Extract the (X, Y) coordinate from the center of the cell holding the provided text.  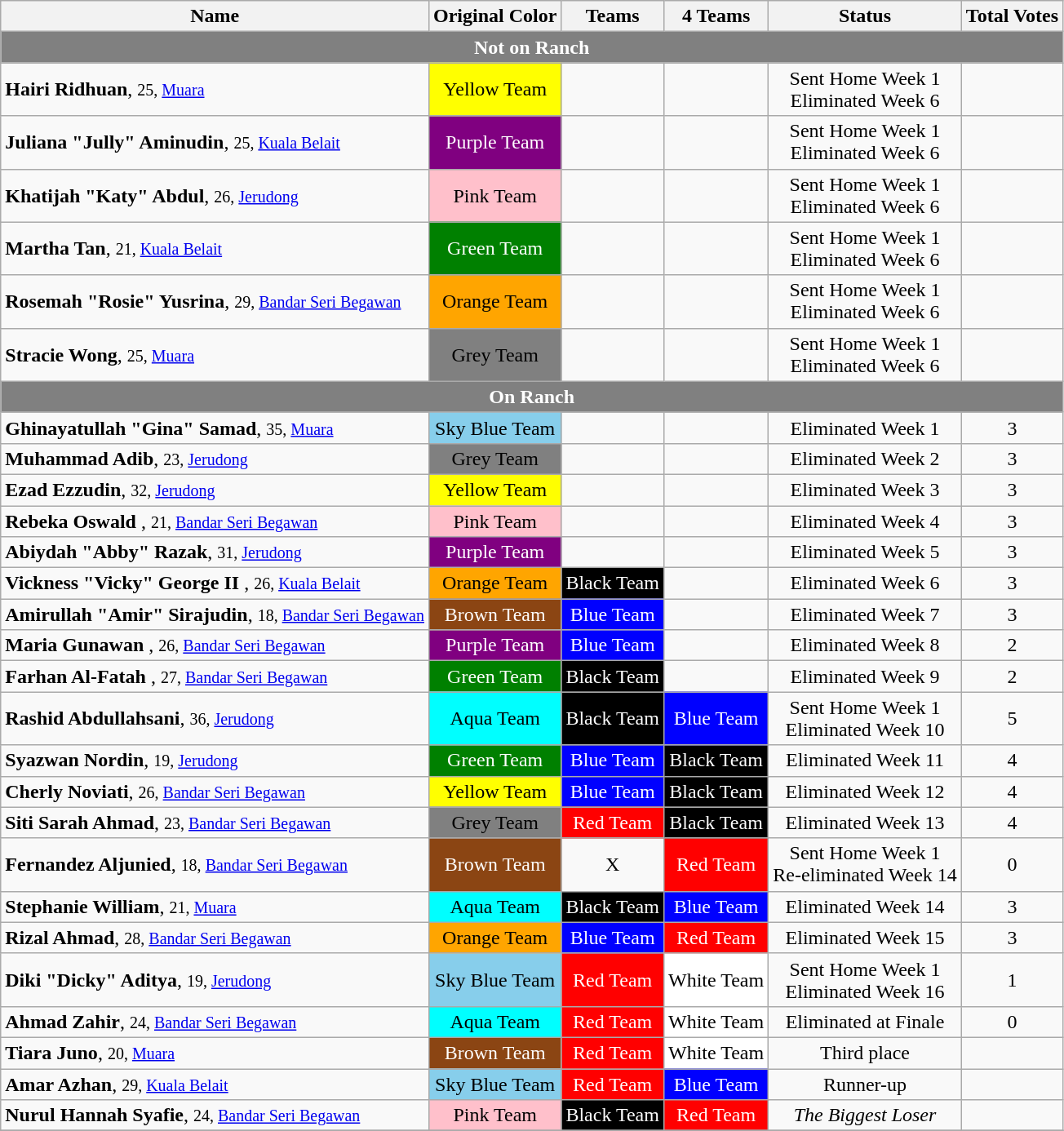
Diki "Dicky" Aditya, 19, Jerudong (215, 979)
Khatijah "Katy" Abdul, 26, Jerudong (215, 196)
Tiara Juno, 20, Muara (215, 1053)
Rebeka Oswald , 21, Bandar Seri Begawan (215, 521)
Eliminated Week 14 (865, 907)
Eliminated at Finale (865, 1022)
Martha Tan, 21, Kuala Belait (215, 248)
Total Votes (1012, 16)
Ahmad Zahir, 24, Bandar Seri Begawan (215, 1022)
Sent Home Week 1 Re-eliminated Week 14 (865, 865)
Ezad Ezzudin, 32, Jerudong (215, 490)
Cherly Noviati, 26, Bandar Seri Begawan (215, 792)
Eliminated Week 2 (865, 459)
X (613, 865)
Not on Ranch (532, 47)
Runner-up (865, 1084)
Name (215, 16)
5 (1012, 718)
Eliminated Week 9 (865, 676)
On Ranch (532, 397)
Siti Sarah Ahmad, 23, Bandar Seri Begawan (215, 823)
Eliminated Week 12 (865, 792)
Eliminated Week 1 (865, 428)
Sent Home Week 1Eliminated Week 6 (865, 90)
Ghinayatullah "Gina" Samad, 35, Muara (215, 428)
The Biggest Loser (865, 1115)
Sent Home Week 1 Eliminated Week 10 (865, 718)
Vickness "Vicky" George II , 26, Kuala Belait (215, 583)
Farhan Al-Fatah , 27, Bandar Seri Begawan (215, 676)
Eliminated Week 5 (865, 552)
4 Teams (716, 16)
Abiydah "Abby" Razak, 31, Jerudong (215, 552)
Rosemah "Rosie" Yusrina, 29, Bandar Seri Begawan (215, 302)
Stracie Wong, 25, Muara (215, 354)
1 (1012, 979)
Rashid Abdullahsani, 36, Jerudong (215, 718)
Eliminated Week 3 (865, 490)
Eliminated Week 4 (865, 521)
Original Color (494, 16)
Eliminated Week 6 (865, 583)
Maria Gunawan , 26, Bandar Seri Begawan (215, 645)
Eliminated Week 11 (865, 761)
Sent Home Week 1 Eliminated Week 16 (865, 979)
Eliminated Week 7 (865, 614)
Amirullah "Amir" Sirajudin, 18, Bandar Seri Begawan (215, 614)
Fernandez Aljunied, 18, Bandar Seri Begawan (215, 865)
Nurul Hannah Syafie, 24, Bandar Seri Begawan (215, 1115)
Third place (865, 1053)
Syazwan Nordin, 19, Jerudong (215, 761)
Status (865, 16)
Juliana "Jully" Aminudin, 25, Kuala Belait (215, 142)
Eliminated Week 15 (865, 938)
Eliminated Week 8 (865, 645)
Eliminated Week 13 (865, 823)
Rizal Ahmad, 28, Bandar Seri Begawan (215, 938)
Muhammad Adib, 23, Jerudong (215, 459)
Teams (613, 16)
Stephanie William, 21, Muara (215, 907)
Amar Azhan, 29, Kuala Belait (215, 1084)
Hairi Ridhuan, 25, Muara (215, 90)
